Determine the [X, Y] coordinate at the center of the cell enclosing the given text.  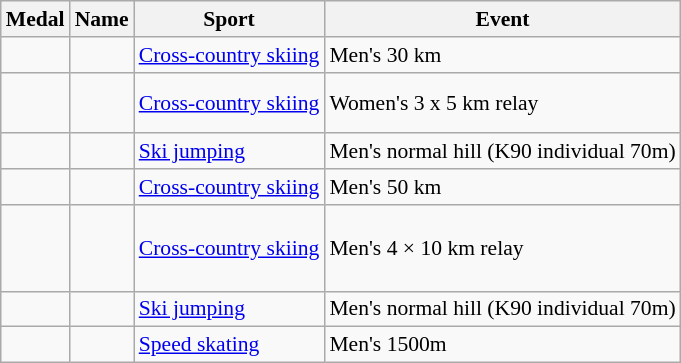
Men's 30 km [502, 55]
Men's 50 km [502, 187]
Men's 1500m [502, 345]
Speed skating [230, 345]
Sport [230, 19]
Men's 4 × 10 km relay [502, 248]
Women's 3 x 5 km relay [502, 102]
Medal [36, 19]
Name [102, 19]
Event [502, 19]
